From the cell containing the given text, extract its center point as (X, Y) coordinate. 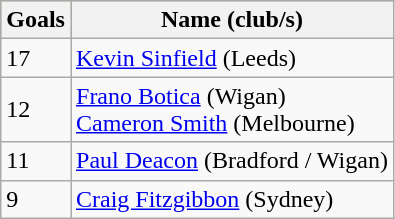
9 (36, 199)
Craig Fitzgibbon (Sydney) (232, 199)
Name (club/s) (232, 20)
17 (36, 58)
Kevin Sinfield (Leeds) (232, 58)
Goals (36, 20)
Frano Botica (Wigan) Cameron Smith (Melbourne) (232, 110)
Paul Deacon (Bradford / Wigan) (232, 161)
11 (36, 161)
12 (36, 110)
